Return [X, Y] of the center of cell containing provided text 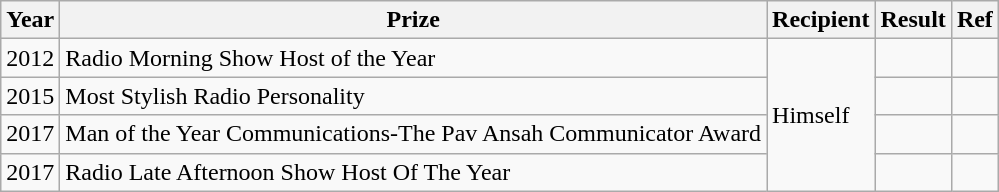
Prize [414, 20]
Radio Late Afternoon Show Host Of The Year [414, 172]
2015 [30, 96]
Year [30, 20]
Ref [974, 20]
2012 [30, 58]
Result [913, 20]
Himself [821, 115]
Recipient [821, 20]
Most Stylish Radio Personality [414, 96]
Man of the Year Communications-The Pav Ansah Communicator Award [414, 134]
Radio Morning Show Host of the Year [414, 58]
